Find where the given text appears and provide that cell's center as [X, Y] coordinate. 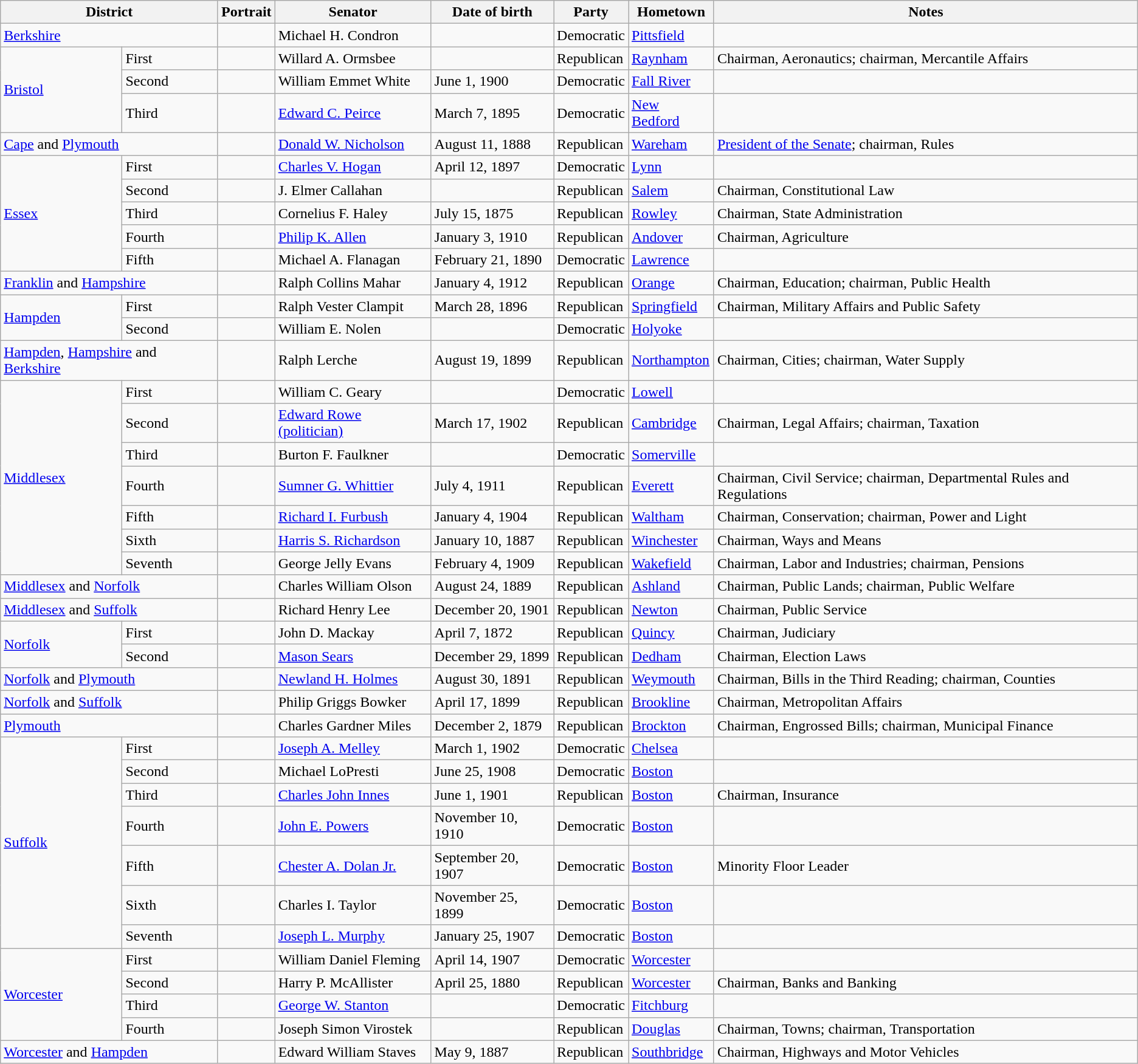
Fall River [671, 81]
March 28, 1896 [492, 306]
Chairman, Military Affairs and Public Safety [925, 306]
September 20, 1907 [492, 865]
Chelsea [671, 749]
Newland H. Holmes [353, 679]
Waltham [671, 517]
Chairman, Judiciary [925, 633]
August 30, 1891 [492, 679]
Franklin and Hampshire [109, 283]
Charles V. Hogan [353, 167]
Date of birth [492, 12]
Chairman, Legal Affairs; chairman, Taxation [925, 423]
November 25, 1899 [492, 905]
December 20, 1901 [492, 609]
April 7, 1872 [492, 633]
Ralph Collins Mahar [353, 283]
George W. Stanton [353, 1006]
January 3, 1910 [492, 236]
Brockton [671, 725]
Chairman, Cities; chairman, Water Supply [925, 361]
Chairman, Public Service [925, 609]
Hampden [61, 317]
Chairman, Bills in the Third Reading; chairman, Counties [925, 679]
January 10, 1887 [492, 540]
Harris S. Richardson [353, 540]
Charles William Olson [353, 586]
John E. Powers [353, 826]
Berkshire [109, 35]
Chairman, Highways and Motor Vehicles [925, 1052]
Springfield [671, 306]
Norfolk and Plymouth [109, 679]
Chairman, Constitutional Law [925, 190]
April 17, 1899 [492, 702]
December 2, 1879 [492, 725]
Chairman, Civil Service; chairman, Departmental Rules and Regulations [925, 486]
Orange [671, 283]
Newton [671, 609]
Edward C. Peirce [353, 113]
Brookline [671, 702]
February 4, 1909 [492, 563]
Hometown [671, 12]
Douglas [671, 1029]
Ralph Vester Clampit [353, 306]
Chairman, Election Laws [925, 656]
Suffolk [61, 842]
Middlesex and Suffolk [109, 609]
Chairman, Education; chairman, Public Health [925, 283]
Richard I. Furbush [353, 517]
William Daniel Fleming [353, 959]
March 17, 1902 [492, 423]
Hampden, Hampshire and Berkshire [109, 361]
March 1, 1902 [492, 749]
Raynham [671, 58]
Fitchburg [671, 1006]
Chairman, Labor and Industries; chairman, Pensions [925, 563]
April 25, 1880 [492, 983]
January 4, 1912 [492, 283]
June 1, 1900 [492, 81]
Norfolk [61, 644]
Philip K. Allen [353, 236]
March 7, 1895 [492, 113]
Cambridge [671, 423]
William Emmet White [353, 81]
Rowley [671, 213]
Salem [671, 190]
Essex [61, 213]
Pittsfield [671, 35]
Edward Rowe (politician) [353, 423]
Portrait [246, 12]
Charles Gardner Miles [353, 725]
Chairman, Metropolitan Affairs [925, 702]
George Jelly Evans [353, 563]
Southbridge [671, 1052]
Chairman, Aeronautics; chairman, Mercantile Affairs [925, 58]
April 12, 1897 [492, 167]
June 25, 1908 [492, 772]
August 11, 1888 [492, 144]
February 21, 1890 [492, 259]
Worcester and Hampden [109, 1052]
April 14, 1907 [492, 959]
Plymouth [109, 725]
Ralph Lerche [353, 361]
Chairman, Ways and Means [925, 540]
Chairman, Conservation; chairman, Power and Light [925, 517]
Northampton [671, 361]
Chairman, State Administration [925, 213]
Michael A. Flanagan [353, 259]
Dedham [671, 656]
Harry P. McAllister [353, 983]
Cornelius F. Haley [353, 213]
Lynn [671, 167]
Mason Sears [353, 656]
Philip Griggs Bowker [353, 702]
Norfolk and Suffolk [109, 702]
January 4, 1904 [492, 517]
William E. Nolen [353, 329]
Middlesex and Norfolk [109, 586]
Chairman, Insurance [925, 795]
August 19, 1899 [492, 361]
Middlesex [61, 478]
Quincy [671, 633]
President of the Senate; chairman, Rules [925, 144]
Michael LoPresti [353, 772]
December 29, 1899 [492, 656]
Edward William Staves [353, 1052]
June 1, 1901 [492, 795]
Holyoke [671, 329]
District [109, 12]
August 24, 1889 [492, 586]
January 25, 1907 [492, 936]
Chairman, Public Lands; chairman, Public Welfare [925, 586]
Andover [671, 236]
Weymouth [671, 679]
July 4, 1911 [492, 486]
Chester A. Dolan Jr. [353, 865]
November 10, 1910 [492, 826]
Michael H. Condron [353, 35]
Wareham [671, 144]
Somerville [671, 455]
Joseph L. Murphy [353, 936]
Lawrence [671, 259]
July 15, 1875 [492, 213]
Donald W. Nicholson [353, 144]
Joseph A. Melley [353, 749]
Minority Floor Leader [925, 865]
Everett [671, 486]
Wakefield [671, 563]
Burton F. Faulkner [353, 455]
William C. Geary [353, 392]
Notes [925, 12]
J. Elmer Callahan [353, 190]
Chairman, Engrossed Bills; chairman, Municipal Finance [925, 725]
Party [591, 12]
Chairman, Towns; chairman, Transportation [925, 1029]
Bristol [61, 90]
Ashland [671, 586]
Cape and Plymouth [109, 144]
New Bedford [671, 113]
Sumner G. Whittier [353, 486]
Richard Henry Lee [353, 609]
Winchester [671, 540]
Joseph Simon Virostek [353, 1029]
Charles I. Taylor [353, 905]
Lowell [671, 392]
John D. Mackay [353, 633]
May 9, 1887 [492, 1052]
Chairman, Agriculture [925, 236]
Charles John Innes [353, 795]
Willard A. Ormsbee [353, 58]
Senator [353, 12]
Chairman, Banks and Banking [925, 983]
